Capture the cell that displays the provided text and extract its [X, Y] central coordinate. 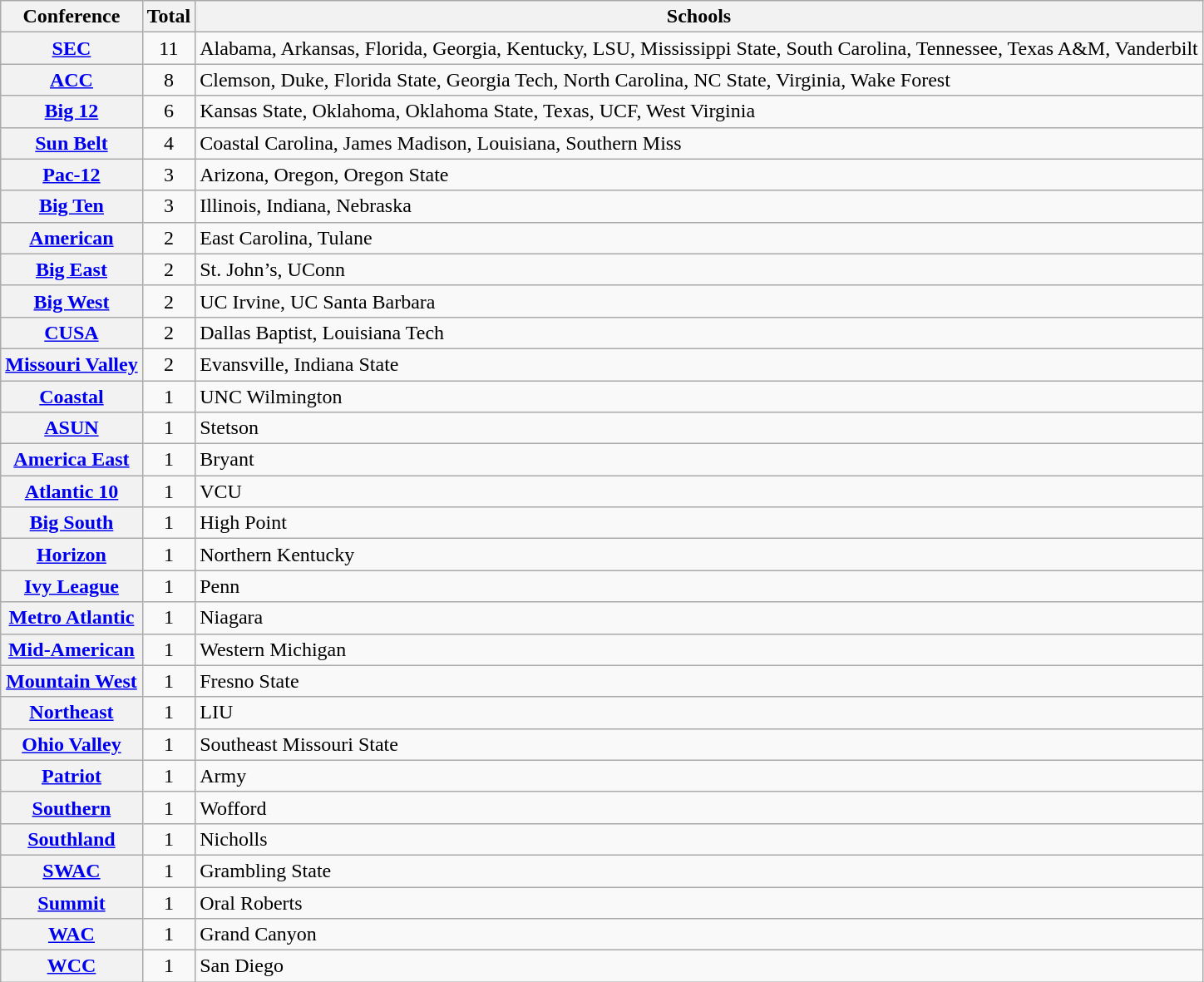
SEC [72, 48]
Niagara [699, 618]
6 [169, 111]
Pac-12 [72, 175]
Big South [72, 523]
St. John’s, UConn [699, 269]
Total [169, 17]
Northeast [72, 713]
Big 12 [72, 111]
Atlantic 10 [72, 491]
ASUN [72, 428]
Wofford [699, 807]
Big West [72, 301]
Western Michigan [699, 649]
CUSA [72, 333]
Arizona, Oregon, Oregon State [699, 175]
Patriot [72, 776]
Southland [72, 839]
UC Irvine, UC Santa Barbara [699, 301]
East Carolina, Tulane [699, 238]
Evansville, Indiana State [699, 364]
Bryant [699, 460]
Big Ten [72, 206]
Dallas Baptist, Louisiana Tech [699, 333]
LIU [699, 713]
UNC Wilmington [699, 397]
High Point [699, 523]
Coastal [72, 397]
Fresno State [699, 681]
Oral Roberts [699, 902]
Penn [699, 586]
Southern [72, 807]
Missouri Valley [72, 364]
WAC [72, 935]
Nicholls [699, 839]
Sun Belt [72, 143]
Illinois, Indiana, Nebraska [699, 206]
Schools [699, 17]
Ohio Valley [72, 744]
Northern Kentucky [699, 555]
Kansas State, Oklahoma, Oklahoma State, Texas, UCF, West Virginia [699, 111]
Mid-American [72, 649]
Grambling State [699, 871]
Grand Canyon [699, 935]
San Diego [699, 966]
American [72, 238]
Big East [72, 269]
Summit [72, 902]
Metro Atlantic [72, 618]
Army [699, 776]
Conference [72, 17]
Southeast Missouri State [699, 744]
ACC [72, 80]
8 [169, 80]
11 [169, 48]
America East [72, 460]
VCU [699, 491]
WCC [72, 966]
Ivy League [72, 586]
4 [169, 143]
Stetson [699, 428]
Alabama, Arkansas, Florida, Georgia, Kentucky, LSU, Mississippi State, South Carolina, Tennessee, Texas A&M, Vanderbilt [699, 48]
Coastal Carolina, James Madison, Louisiana, Southern Miss [699, 143]
SWAC [72, 871]
Clemson, Duke, Florida State, Georgia Tech, North Carolina, NC State, Virginia, Wake Forest [699, 80]
Horizon [72, 555]
Mountain West [72, 681]
